Extract the (X, Y) coordinate from the center of the cell holding the provided text.  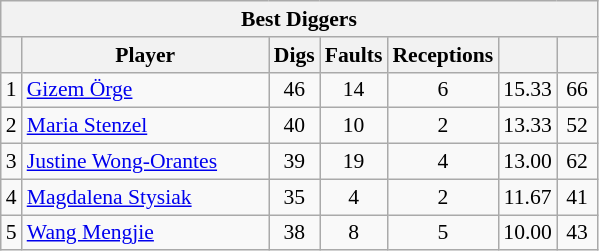
62 (577, 162)
Best Diggers (299, 19)
38 (294, 233)
Magdalena Stysiak (146, 197)
41 (577, 197)
Maria Stenzel (146, 126)
Gizem Örge (146, 90)
66 (577, 90)
39 (294, 162)
Digs (294, 55)
19 (354, 162)
Justine Wong-Orantes (146, 162)
Player (146, 55)
15.33 (528, 90)
14 (354, 90)
35 (294, 197)
Wang Mengjie (146, 233)
8 (354, 233)
46 (294, 90)
6 (442, 90)
43 (577, 233)
10.00 (528, 233)
13.33 (528, 126)
1 (12, 90)
3 (12, 162)
52 (577, 126)
13.00 (528, 162)
10 (354, 126)
Faults (354, 55)
11.67 (528, 197)
Receptions (442, 55)
40 (294, 126)
